Identify which cell holds the provided text, then report its [X, Y] central coordinate. 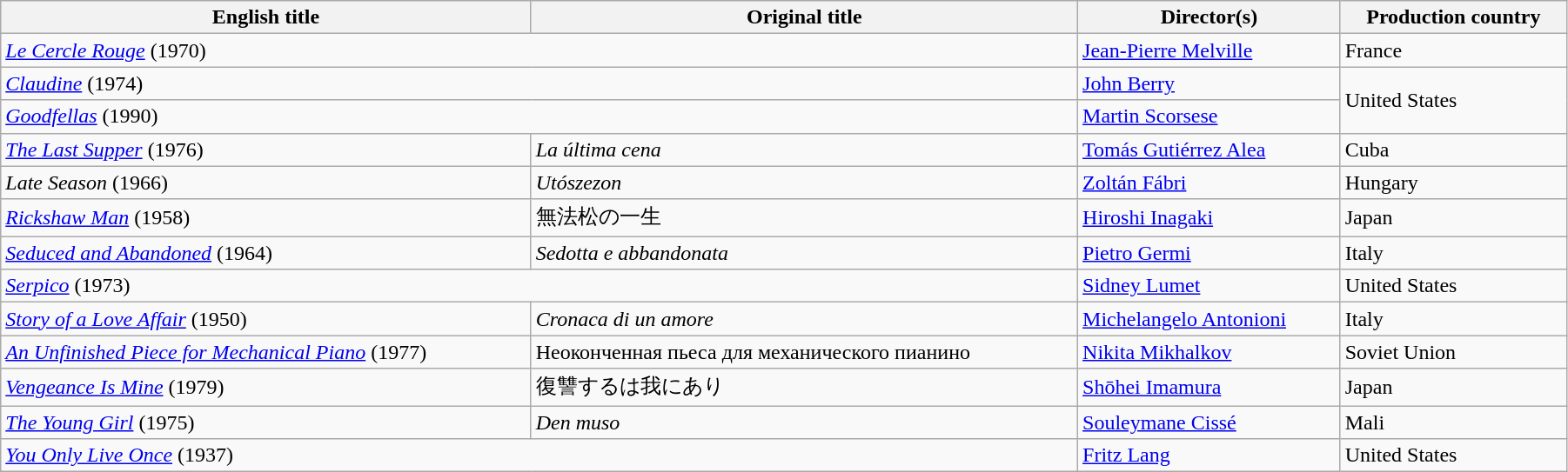
Serpico (1973) [539, 286]
Production country [1453, 17]
Claudine (1974) [539, 83]
Seduced and Abandoned (1964) [266, 253]
Michelangelo Antonioni [1210, 319]
The Young Girl (1975) [266, 422]
Hiroshi Inagaki [1210, 217]
Pietro Germi [1210, 253]
Soviet Union [1453, 352]
France [1453, 50]
Goodfellas (1990) [539, 116]
復讐するは我にあり [804, 388]
Late Season (1966) [266, 183]
Sedotta e abbandonata [804, 253]
Nikita Mikhalkov [1210, 352]
Director(s) [1210, 17]
Le Cercle Rouge (1970) [539, 50]
Martin Scorsese [1210, 116]
Rickshaw Man (1958) [266, 217]
Utószezon [804, 183]
Jean-Pierre Melville [1210, 50]
Неоконченная пьеса для механического пианино [804, 352]
Shōhei Imamura [1210, 388]
Story of a Love Affair (1950) [266, 319]
Cuba [1453, 150]
An Unfinished Piece for Mechanical Piano (1977) [266, 352]
La última cena [804, 150]
Mali [1453, 422]
無法松の一生 [804, 217]
You Only Live Once (1937) [539, 455]
Hungary [1453, 183]
John Berry [1210, 83]
Tomás Gutiérrez Alea [1210, 150]
Sidney Lumet [1210, 286]
The Last Supper (1976) [266, 150]
English title [266, 17]
Den muso [804, 422]
Vengeance Is Mine (1979) [266, 388]
Souleymane Cissé [1210, 422]
Original title [804, 17]
Zoltán Fábri [1210, 183]
Fritz Lang [1210, 455]
Cronaca di un amore [804, 319]
